From the cell containing the given text, extract its center point as [x, y] coordinate. 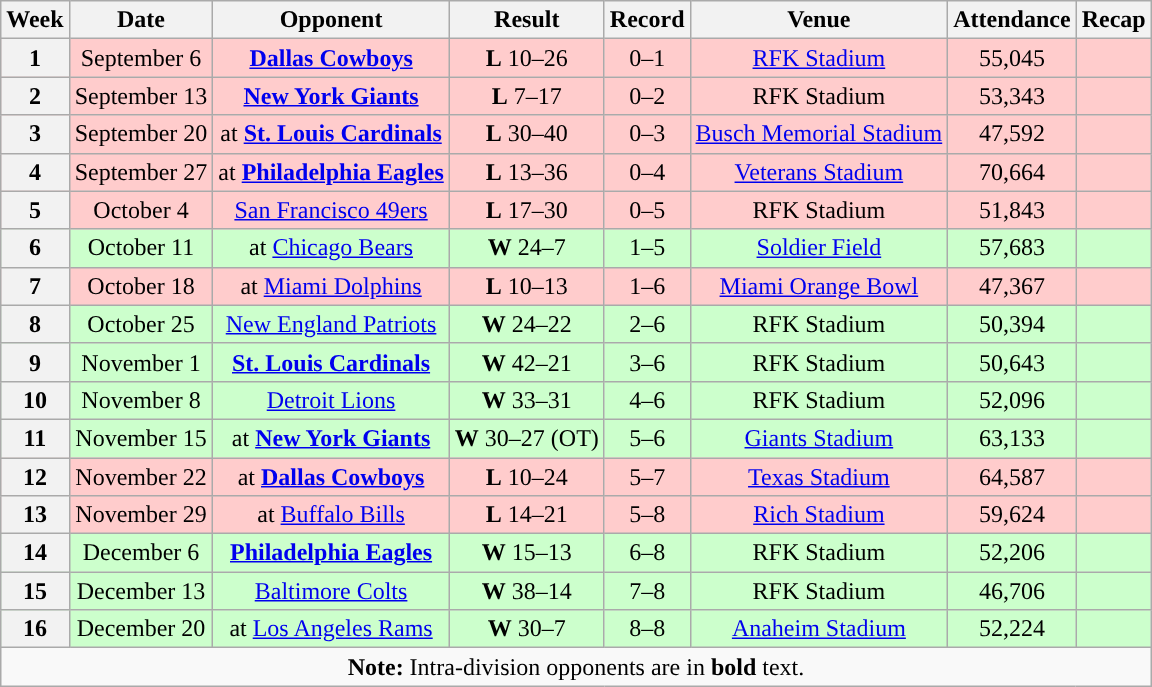
59,624 [1012, 515]
New York Giants [331, 96]
Result [526, 20]
October 11 [141, 248]
1–6 [647, 286]
52,096 [1012, 400]
Rich Stadium [819, 515]
5 [35, 210]
12 [35, 477]
7 [35, 286]
L 30–40 [526, 134]
51,843 [1012, 210]
11 [35, 438]
0–1 [647, 58]
16 [35, 629]
at Dallas Cowboys [331, 477]
6–8 [647, 553]
at St. Louis Cardinals [331, 134]
November 29 [141, 515]
L 10–24 [526, 477]
L 10–26 [526, 58]
at Philadelphia Eagles [331, 172]
15 [35, 591]
2–6 [647, 324]
Busch Memorial Stadium [819, 134]
San Francisco 49ers [331, 210]
September 27 [141, 172]
1 [35, 58]
New England Patriots [331, 324]
53,343 [1012, 96]
10 [35, 400]
Texas Stadium [819, 477]
October 4 [141, 210]
L 7–17 [526, 96]
8–8 [647, 629]
9 [35, 362]
at New York Giants [331, 438]
W 15–13 [526, 553]
Giants Stadium [819, 438]
2 [35, 96]
0–3 [647, 134]
September 20 [141, 134]
52,206 [1012, 553]
at Los Angeles Rams [331, 629]
5–7 [647, 477]
November 1 [141, 362]
55,045 [1012, 58]
Baltimore Colts [331, 591]
St. Louis Cardinals [331, 362]
7–8 [647, 591]
Philadelphia Eagles [331, 553]
at Buffalo Bills [331, 515]
October 18 [141, 286]
Opponent [331, 20]
at Miami Dolphins [331, 286]
Anaheim Stadium [819, 629]
14 [35, 553]
November 15 [141, 438]
4 [35, 172]
Veterans Stadium [819, 172]
63,133 [1012, 438]
0–4 [647, 172]
64,587 [1012, 477]
Week [35, 20]
8 [35, 324]
50,394 [1012, 324]
0–5 [647, 210]
Soldier Field [819, 248]
46,706 [1012, 591]
W 38–14 [526, 591]
September 13 [141, 96]
Detroit Lions [331, 400]
52,224 [1012, 629]
W 24–7 [526, 248]
Recap [1114, 20]
L 14–21 [526, 515]
November 8 [141, 400]
3 [35, 134]
5–6 [647, 438]
December 20 [141, 629]
L 10–13 [526, 286]
September 6 [141, 58]
Miami Orange Bowl [819, 286]
5–8 [647, 515]
47,367 [1012, 286]
October 25 [141, 324]
W 42–21 [526, 362]
Dallas Cowboys [331, 58]
1–5 [647, 248]
Note: Intra-division opponents are in bold text. [576, 667]
November 22 [141, 477]
W 30–27 (OT) [526, 438]
W 24–22 [526, 324]
December 13 [141, 591]
Record [647, 20]
W 33–31 [526, 400]
6 [35, 248]
3–6 [647, 362]
L 17–30 [526, 210]
Venue [819, 20]
47,592 [1012, 134]
L 13–36 [526, 172]
13 [35, 515]
0–2 [647, 96]
70,664 [1012, 172]
December 6 [141, 553]
W 30–7 [526, 629]
Attendance [1012, 20]
at Chicago Bears [331, 248]
57,683 [1012, 248]
50,643 [1012, 362]
4–6 [647, 400]
Date [141, 20]
